Locate the cell with the specified text and output its (x, y) center coordinate. 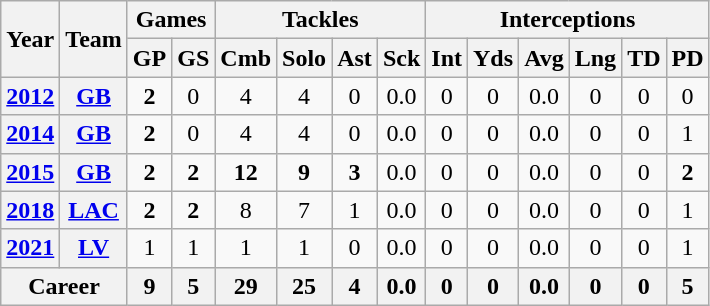
Interceptions (568, 20)
Career (64, 286)
2014 (30, 134)
3 (355, 172)
2015 (30, 172)
GP (149, 58)
Cmb (246, 58)
29 (246, 286)
Games (170, 20)
LV (94, 248)
Ast (355, 58)
Lng (595, 58)
TD (644, 58)
Solo (304, 58)
PD (688, 58)
12 (246, 172)
Avg (544, 58)
2012 (30, 96)
Tackles (320, 20)
25 (304, 286)
Sck (401, 58)
Year (30, 39)
LAC (94, 210)
Yds (494, 58)
8 (246, 210)
Int (447, 58)
2018 (30, 210)
GS (194, 58)
7 (304, 210)
2021 (30, 248)
Team (94, 39)
